Detect which cell encompasses the target text, then output its [X, Y] center coordinate. 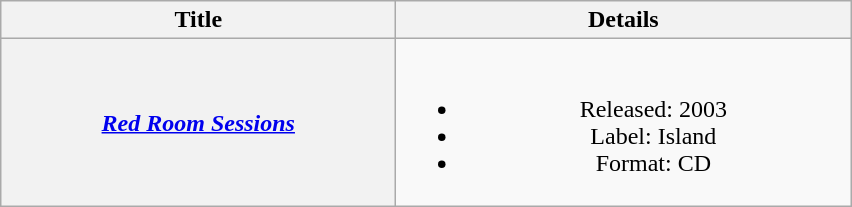
Title [198, 20]
Red Room Sessions [198, 122]
Released: 2003Label: IslandFormat: CD [624, 122]
Details [624, 20]
